Find where the given text appears and provide that cell's center as (X, Y) coordinate. 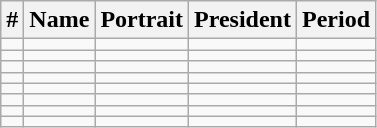
President (243, 20)
Period (336, 20)
Portrait (142, 20)
Name (60, 20)
# (12, 20)
